Output the (X, Y) coordinate of the center of the cell containing the given text.  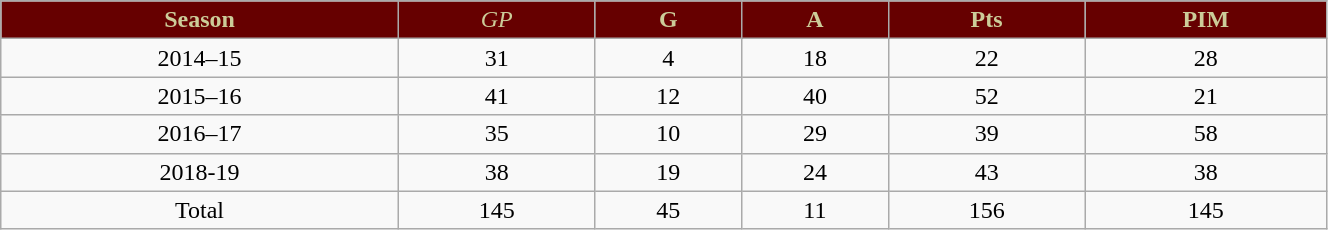
35 (496, 134)
G (668, 20)
22 (986, 58)
19 (668, 172)
2016–17 (200, 134)
Season (200, 20)
12 (668, 96)
2014–15 (200, 58)
28 (1206, 58)
29 (816, 134)
2018-19 (200, 172)
18 (816, 58)
40 (816, 96)
Pts (986, 20)
PIM (1206, 20)
11 (816, 210)
52 (986, 96)
A (816, 20)
21 (1206, 96)
2015–16 (200, 96)
24 (816, 172)
4 (668, 58)
39 (986, 134)
31 (496, 58)
Total (200, 210)
156 (986, 210)
41 (496, 96)
10 (668, 134)
45 (668, 210)
GP (496, 20)
43 (986, 172)
58 (1206, 134)
